From the cell containing the given text, extract its center point as [X, Y] coordinate. 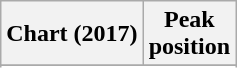
Chart (2017) [72, 34]
Peak position [189, 34]
